Pinpoint the cell where the given text exists, returning its [x, y] midpoint coordinate. 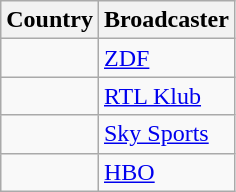
Broadcaster [166, 20]
RTL Klub [166, 96]
ZDF [166, 58]
Sky Sports [166, 134]
HBO [166, 172]
Country [50, 20]
